Return (x, y) of the center of cell containing provided text 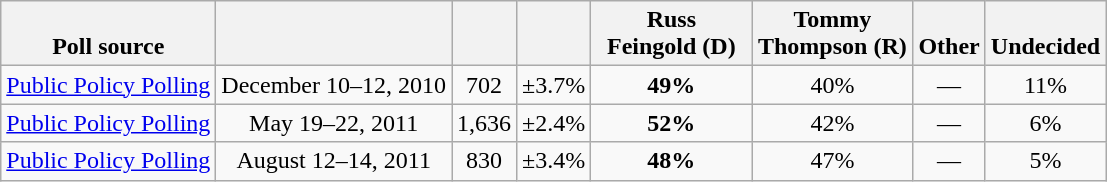
±2.4% (554, 123)
±3.7% (554, 85)
TommyThompson (R) (832, 34)
42% (832, 123)
Other (949, 34)
RussFeingold (D) (672, 34)
11% (1045, 85)
40% (832, 85)
1,636 (484, 123)
±3.4% (554, 161)
6% (1045, 123)
52% (672, 123)
47% (832, 161)
5% (1045, 161)
Undecided (1045, 34)
May 19–22, 2011 (334, 123)
Poll source (108, 34)
702 (484, 85)
48% (672, 161)
830 (484, 161)
49% (672, 85)
August 12–14, 2011 (334, 161)
December 10–12, 2010 (334, 85)
